Find where the given text appears and provide that cell's center as (X, Y) coordinate. 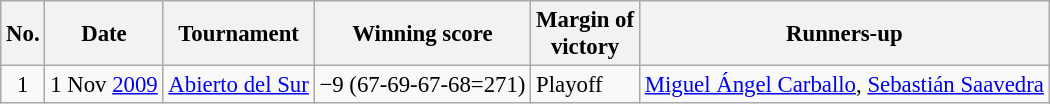
Abierto del Sur (238, 85)
−9 (67-69-67-68=271) (422, 85)
No. (23, 34)
Miguel Ángel Carballo, Sebastián Saavedra (844, 85)
Margin ofvictory (586, 34)
1 Nov 2009 (104, 85)
Winning score (422, 34)
Date (104, 34)
Runners-up (844, 34)
Tournament (238, 34)
1 (23, 85)
Playoff (586, 85)
